Identify which cell holds the provided text, then report its (x, y) central coordinate. 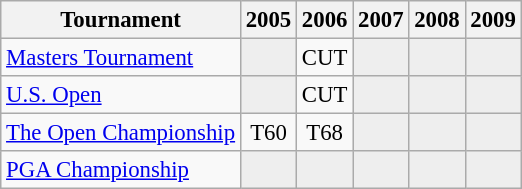
Tournament (121, 20)
2006 (325, 20)
T68 (325, 133)
2009 (493, 20)
Masters Tournament (121, 58)
2008 (437, 20)
2005 (268, 20)
2007 (381, 20)
U.S. Open (121, 95)
T60 (268, 133)
PGA Championship (121, 170)
The Open Championship (121, 133)
